Return [x, y] of the center of cell containing provided text 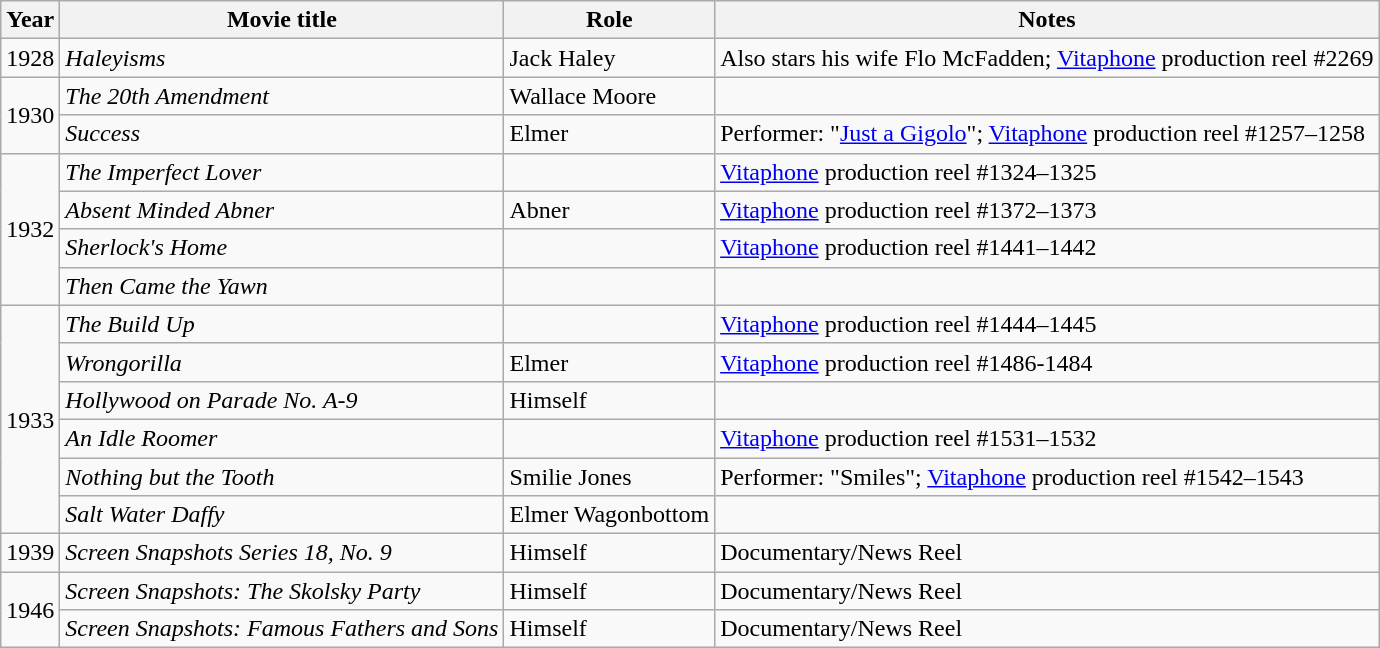
1939 [30, 553]
1946 [30, 610]
1928 [30, 58]
Movie title [282, 20]
Vitaphone production reel #1324–1325 [1047, 172]
Elmer Wagonbottom [610, 515]
Vitaphone production reel #1531–1532 [1047, 438]
Hollywood on Parade No. A-9 [282, 400]
1930 [30, 115]
Smilie Jones [610, 477]
The Imperfect Lover [282, 172]
Nothing but the Tooth [282, 477]
An Idle Roomer [282, 438]
The 20th Amendment [282, 96]
Sherlock's Home [282, 248]
Screen Snapshots Series 18, No. 9 [282, 553]
Abner [610, 210]
The Build Up [282, 324]
Vitaphone production reel #1441–1442 [1047, 248]
Vitaphone production reel #1372–1373 [1047, 210]
Then Came the Yawn [282, 286]
Performer: "Smiles"; Vitaphone production reel #1542–1543 [1047, 477]
Vitaphone production reel #1486-1484 [1047, 362]
Wallace Moore [610, 96]
Wrongorilla [282, 362]
Also stars his wife Flo McFadden; Vitaphone production reel #2269 [1047, 58]
Notes [1047, 20]
Jack Haley [610, 58]
Success [282, 134]
Performer: "Just a Gigolo"; Vitaphone production reel #1257–1258 [1047, 134]
Screen Snapshots: Famous Fathers and Sons [282, 629]
Screen Snapshots: The Skolsky Party [282, 591]
Vitaphone production reel #1444–1445 [1047, 324]
1933 [30, 419]
Role [610, 20]
1932 [30, 229]
Absent Minded Abner [282, 210]
Year [30, 20]
Salt Water Daffy [282, 515]
Haleyisms [282, 58]
